Extract the [x, y] coordinate from the center of the cell holding the provided text.  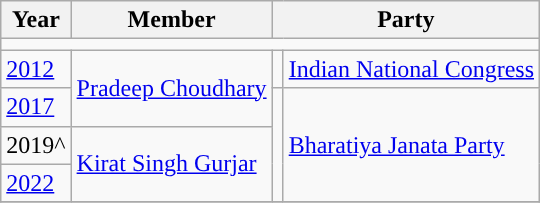
2017 [36, 107]
Party [406, 20]
2019^ [36, 145]
2012 [36, 69]
Bharatiya Janata Party [411, 145]
2022 [36, 183]
Kirat Singh Gurjar [172, 164]
Member [172, 20]
Pradeep Choudhary [172, 88]
Indian National Congress [411, 69]
Year [36, 20]
